Extract the (x, y) coordinate from the center of the cell holding the provided text.  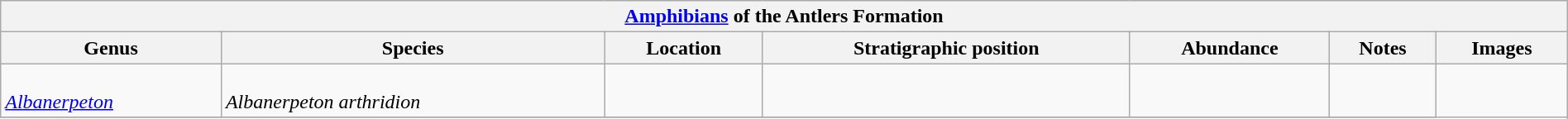
Albanerpeton arthridion (413, 91)
Notes (1383, 48)
Images (1502, 48)
Amphibians of the Antlers Formation (784, 17)
Species (413, 48)
Albanerpeton (111, 91)
Abundance (1230, 48)
Genus (111, 48)
Location (683, 48)
Stratigraphic position (946, 48)
